From the cell containing the given text, extract its center point as (x, y) coordinate. 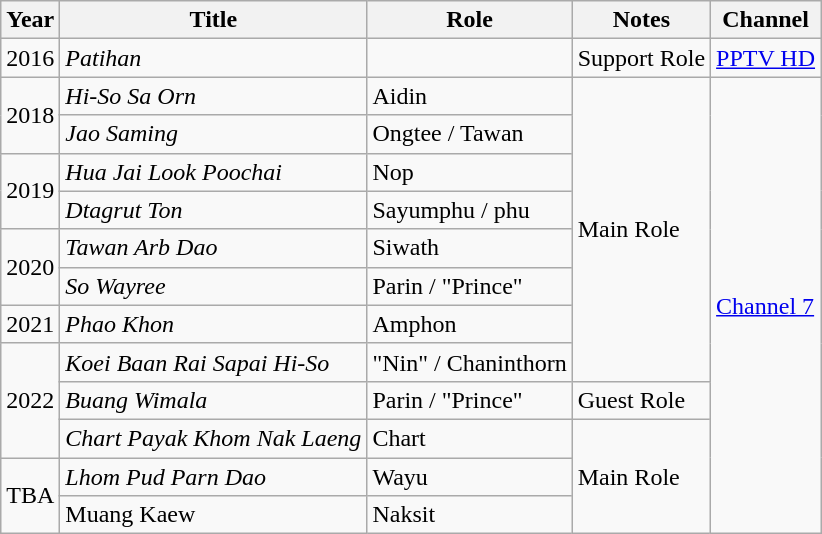
Sayumphu / phu (470, 210)
Title (214, 20)
Buang Wimala (214, 400)
Amphon (470, 324)
Phao Khon (214, 324)
Hua Jai Look Poochai (214, 172)
Ongtee / Tawan (470, 134)
Year (30, 20)
Nop (470, 172)
Lhom Pud Parn Dao (214, 477)
"Nin" / Chaninthorn (470, 362)
2016 (30, 58)
Muang Kaew (214, 515)
Siwath (470, 248)
Aidin (470, 96)
Chart Payak Khom Nak Laeng (214, 438)
Channel (766, 20)
So Wayree (214, 286)
Chart (470, 438)
Role (470, 20)
Koei Baan Rai Sapai Hi-So (214, 362)
Tawan Arb Dao (214, 248)
Patihan (214, 58)
Jao Saming (214, 134)
2020 (30, 267)
2022 (30, 400)
Naksit (470, 515)
2021 (30, 324)
Hi-So Sa Orn (214, 96)
Notes (641, 20)
Dtagrut Ton (214, 210)
Wayu (470, 477)
2018 (30, 115)
Channel 7 (766, 306)
PPTV HD (766, 58)
TBA (30, 496)
Support Role (641, 58)
Guest Role (641, 400)
2019 (30, 191)
